Detect which cell encompasses the target text, then output its (X, Y) center coordinate. 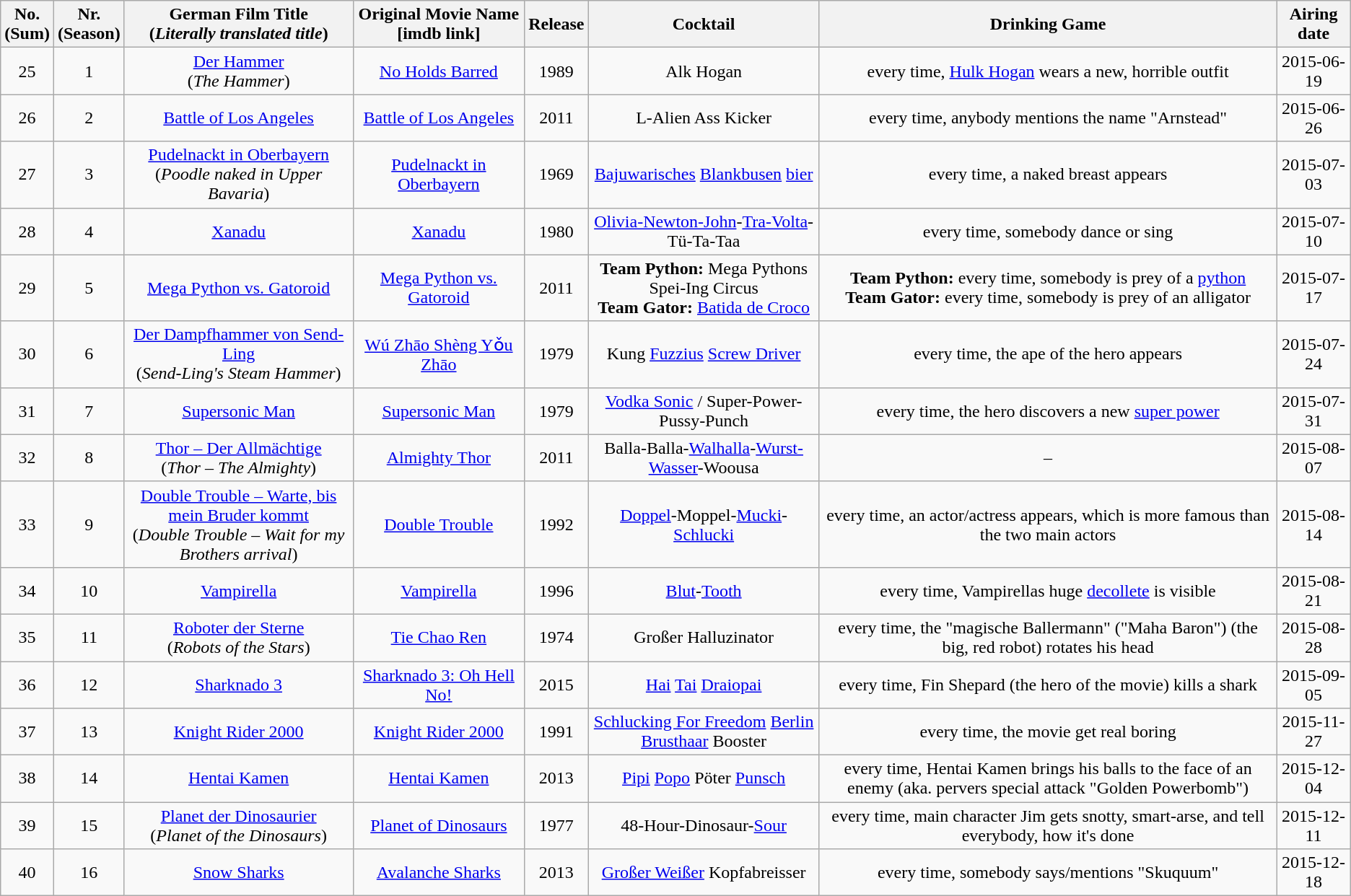
Pudelnackt in Oberbayern(Poodle naked in Upper Bavaria) (238, 175)
every time, the ape of the hero appears (1048, 354)
15 (89, 825)
2015-09-05 (1313, 684)
1969 (556, 175)
10 (89, 590)
every time, an actor/actress appears, which is more famous than the two main actors (1048, 524)
6 (89, 354)
Balla-Balla-Walhalla-Wurst-Wasser-Woousa (704, 457)
Airing date (1313, 25)
Großer Weißer Kopfabreisser (704, 873)
Bajuwarisches Blankbusen bier (704, 175)
2015-08-07 (1313, 457)
2015-12-04 (1313, 779)
Kung Fuzzius Screw Driver (704, 354)
Nr.(Season) (89, 25)
every time, anybody mentions the name "Arnstead" (1048, 118)
Pipi Popo Pöter Punsch (704, 779)
Double Trouble – Warte, bis mein Bruder kommt(Double Trouble – Wait for my Brothers arrival) (238, 524)
Avalanche Sharks (439, 873)
1991 (556, 732)
11 (89, 638)
2015-06-26 (1313, 118)
Tie Chao Ren (439, 638)
2015 (556, 684)
L-Alien Ass Kicker (704, 118)
35 (27, 638)
every time, Vampirellas huge decollete is visible (1048, 590)
Schlucking For Freedom Berlin Brusthaar Booster (704, 732)
Der Hammer(The Hammer) (238, 71)
Sharknado 3 (238, 684)
30 (27, 354)
No Holds Barred (439, 71)
every time, a naked breast appears (1048, 175)
German Film Title (Literally translated title) (238, 25)
every time, somebody dance or sing (1048, 231)
2015-11-27 (1313, 732)
Team Python: every time, somebody is prey of a python Team Gator: every time, somebody is prey of an alligator (1048, 288)
Alk Hogan (704, 71)
27 (27, 175)
Pudelnackt in Oberbayern (439, 175)
Release (556, 25)
13 (89, 732)
Thor – Der Allmächtige(Thor – The Almighty) (238, 457)
Hai Tai Draiopai (704, 684)
2015-12-11 (1313, 825)
2015-07-17 (1313, 288)
Snow Sharks (238, 873)
Double Trouble (439, 524)
26 (27, 118)
Der Dampfhammer von Send-Ling(Send-Ling's Steam Hammer) (238, 354)
2015-08-21 (1313, 590)
1 (89, 71)
every time, Fin Shepard (the hero of the movie) kills a shark (1048, 684)
25 (27, 71)
Doppel-Moppel-Mucki-Schlucki (704, 524)
2015-08-28 (1313, 638)
Roboter der Sterne(Robots of the Stars) (238, 638)
1980 (556, 231)
Almighty Thor (439, 457)
Olivia-Newton-John-Tra-Volta-Tü-Ta-Taa (704, 231)
Planet der Dinosaurier(Planet of the Dinosaurs) (238, 825)
Drinking Game (1048, 25)
2015-07-31 (1313, 411)
1992 (556, 524)
34 (27, 590)
Cocktail (704, 25)
every time, somebody says/mentions "Skuquum" (1048, 873)
Original Movie Name [imdb link] (439, 25)
37 (27, 732)
every time, main character Jim gets snotty, smart-arse, and tell everybody, how it's done (1048, 825)
33 (27, 524)
1989 (556, 71)
2015-12-18 (1313, 873)
12 (89, 684)
2015-07-03 (1313, 175)
Vodka Sonic / Super-Power-Pussy-Punch (704, 411)
36 (27, 684)
29 (27, 288)
1974 (556, 638)
Planet of Dinosaurs (439, 825)
every time, Hentai Kamen brings his balls to the face of an enemy (aka. pervers special attack "Golden Powerbomb") (1048, 779)
Großer Halluzinator (704, 638)
28 (27, 231)
every time, the movie get real boring (1048, 732)
2 (89, 118)
14 (89, 779)
8 (89, 457)
4 (89, 231)
1996 (556, 590)
9 (89, 524)
16 (89, 873)
every time, the "magische Ballermann" ("Maha Baron") (the big, red robot) rotates his head (1048, 638)
32 (27, 457)
Sharknado 3: Oh Hell No! (439, 684)
2015-06-19 (1313, 71)
40 (27, 873)
31 (27, 411)
Wú Zhāo Shèng Yǒu Zhāo (439, 354)
1977 (556, 825)
2015-07-10 (1313, 231)
39 (27, 825)
38 (27, 779)
3 (89, 175)
2015-08-14 (1313, 524)
5 (89, 288)
– (1048, 457)
7 (89, 411)
every time, Hulk Hogan wears a new, horrible outfit (1048, 71)
48-Hour-Dinosaur-Sour (704, 825)
Blut-Tooth (704, 590)
Team Python: Mega Pythons Spei-Ing CircusTeam Gator: Batida de Croco (704, 288)
2015-07-24 (1313, 354)
every time, the hero discovers a new super power (1048, 411)
No.(Sum) (27, 25)
